Determine the (X, Y) coordinate at the center of the cell enclosing the given text.  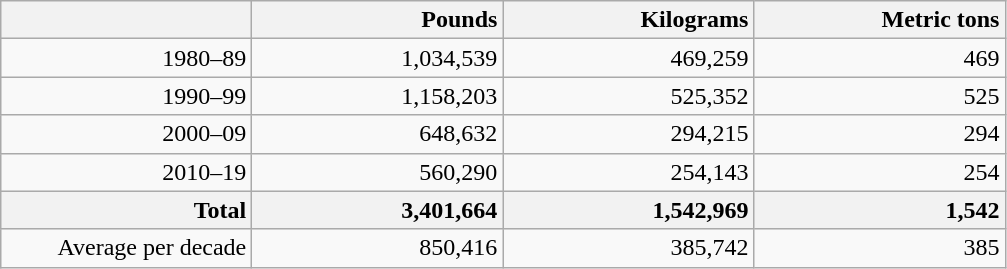
254 (880, 172)
2010–19 (126, 172)
294,215 (628, 134)
850,416 (378, 248)
Average per decade (126, 248)
1990–99 (126, 96)
1,158,203 (378, 96)
385 (880, 248)
Metric tons (880, 20)
648,632 (378, 134)
3,401,664 (378, 210)
560,290 (378, 172)
Pounds (378, 20)
469 (880, 58)
525,352 (628, 96)
294 (880, 134)
1,542,969 (628, 210)
Kilograms (628, 20)
1,034,539 (378, 58)
525 (880, 96)
385,742 (628, 248)
2000–09 (126, 134)
Total (126, 210)
254,143 (628, 172)
1,542 (880, 210)
1980–89 (126, 58)
469,259 (628, 58)
